Return the [X, Y] coordinate for the center point of the cell that contains the specified text.  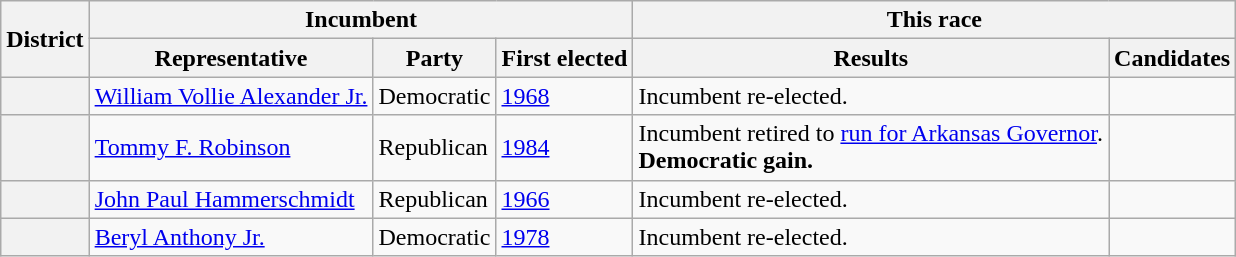
1978 [564, 237]
Incumbent [361, 20]
Results [871, 58]
Beryl Anthony Jr. [231, 237]
Tommy F. Robinson [231, 148]
Party [434, 58]
Representative [231, 58]
First elected [564, 58]
District [45, 39]
Incumbent retired to run for Arkansas Governor.Democratic gain. [871, 148]
William Vollie Alexander Jr. [231, 96]
1968 [564, 96]
Candidates [1172, 58]
1966 [564, 199]
1984 [564, 148]
This race [934, 20]
John Paul Hammerschmidt [231, 199]
